Return the [x, y] coordinate for the center point of the cell that contains the specified text.  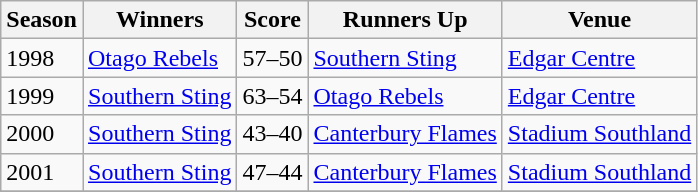
Winners [159, 20]
47–44 [272, 172]
63–54 [272, 96]
43–40 [272, 134]
Season [42, 20]
2000 [42, 134]
2001 [42, 172]
Venue [599, 20]
Score [272, 20]
1999 [42, 96]
Runners Up [405, 20]
57–50 [272, 58]
1998 [42, 58]
